Return the [X, Y] coordinate for the center point of the cell that contains the specified text.  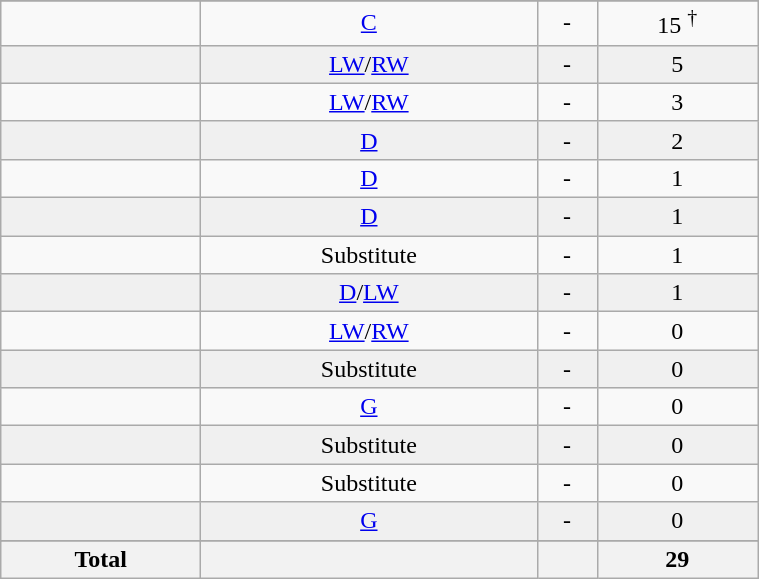
5 [678, 64]
D/LW [370, 293]
2 [678, 140]
3 [678, 102]
Total [101, 559]
C [370, 24]
29 [678, 559]
15 † [678, 24]
